Determine the [X, Y] coordinate at the center of the cell enclosing the given text.  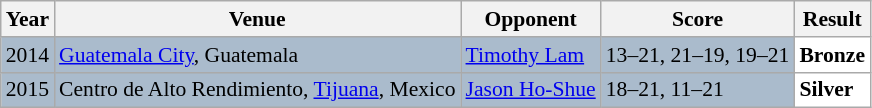
Timothy Lam [530, 55]
2015 [28, 90]
Silver [832, 90]
18–21, 11–21 [698, 90]
Opponent [530, 19]
Bronze [832, 55]
Centro de Alto Rendimiento, Tijuana, Mexico [257, 90]
Year [28, 19]
13–21, 21–19, 19–21 [698, 55]
Guatemala City, Guatemala [257, 55]
Venue [257, 19]
Result [832, 19]
2014 [28, 55]
Score [698, 19]
Jason Ho-Shue [530, 90]
